Pinpoint the cell where the given text exists, returning its [x, y] midpoint coordinate. 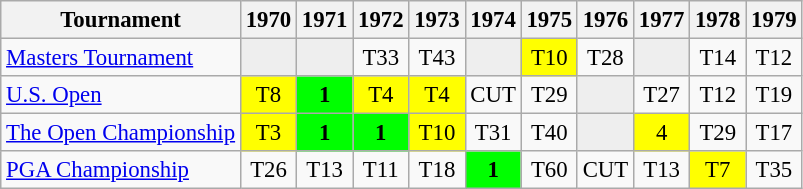
1977 [661, 20]
T31 [493, 133]
T27 [661, 95]
1978 [718, 20]
T3 [268, 133]
1973 [437, 20]
T17 [774, 133]
1975 [549, 20]
1971 [325, 20]
T43 [437, 58]
1979 [774, 20]
1972 [381, 20]
T7 [718, 170]
T11 [381, 170]
T35 [774, 170]
T40 [549, 133]
T33 [381, 58]
T28 [605, 58]
4 [661, 133]
U.S. Open [121, 95]
T14 [718, 58]
T19 [774, 95]
T60 [549, 170]
1976 [605, 20]
1974 [493, 20]
T18 [437, 170]
Tournament [121, 20]
T8 [268, 95]
PGA Championship [121, 170]
T26 [268, 170]
1970 [268, 20]
The Open Championship [121, 133]
Masters Tournament [121, 58]
